Output the [x, y] coordinate of the center of the cell containing the given text.  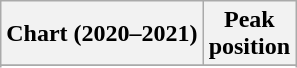
Chart (2020–2021) [102, 34]
Peakposition [249, 34]
